Pinpoint the cell where the given text exists, returning its (X, Y) midpoint coordinate. 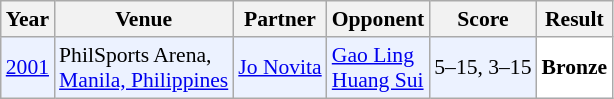
Gao Ling Huang Sui (378, 68)
2001 (28, 68)
Venue (144, 19)
Score (482, 19)
Result (575, 19)
PhilSports Arena,Manila, Philippines (144, 68)
5–15, 3–15 (482, 68)
Year (28, 19)
Jo Novita (280, 68)
Partner (280, 19)
Bronze (575, 68)
Opponent (378, 19)
